Find where the given text appears and provide that cell's center as [x, y] coordinate. 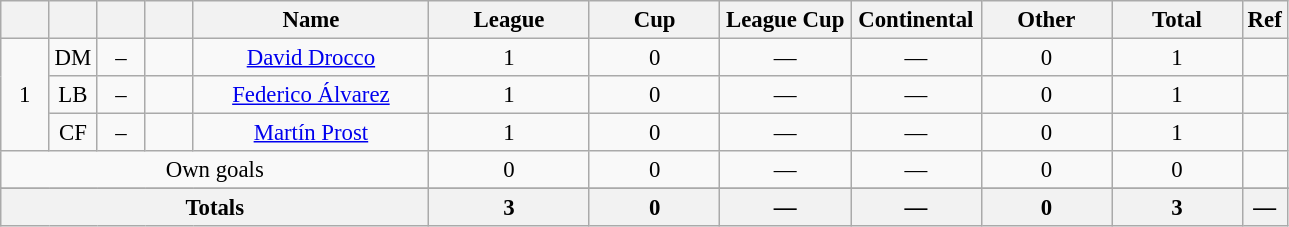
League [510, 20]
Name [311, 20]
Ref [1264, 20]
League Cup [786, 20]
Totals [215, 208]
David Drocco [311, 58]
DM [73, 58]
Other [1046, 20]
Total [1178, 20]
CF [73, 133]
Continental [916, 20]
Cup [654, 20]
Own goals [215, 170]
LB [73, 95]
Martín Prost [311, 133]
Federico Álvarez [311, 95]
